Pinpoint the cell where the given text exists, returning its (X, Y) midpoint coordinate. 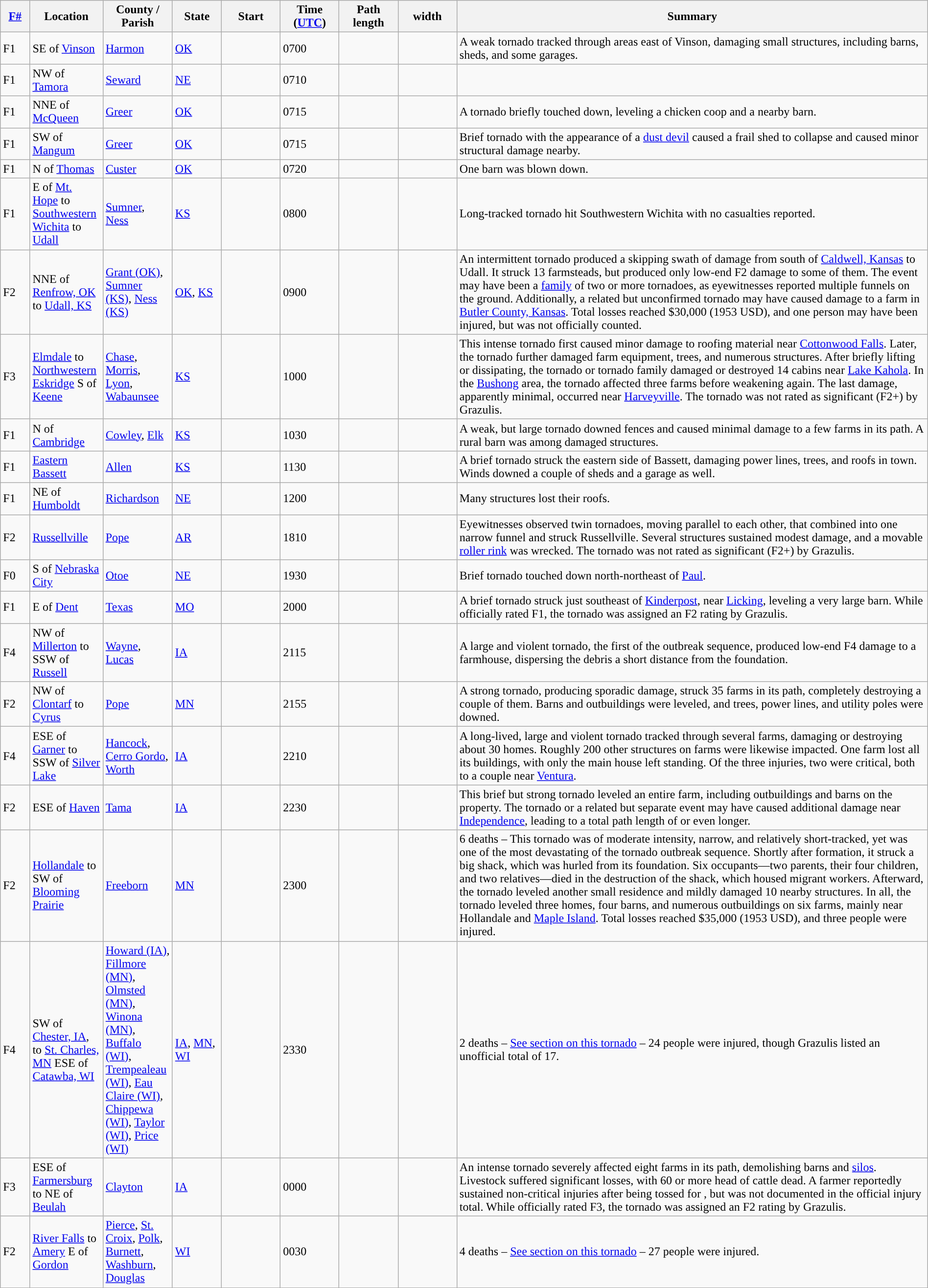
0700 (310, 48)
River Falls to Amery E of Gordon (67, 1252)
ESE of Haven (67, 807)
Grant (OK), Sumner (KS), Ness (KS) (138, 292)
WI (197, 1252)
A weak tornado tracked through areas east of Vinson, damaging small structures, including barns, sheds, and some garages. (692, 48)
N of Cambridge (67, 435)
Freeborn (138, 886)
1030 (310, 435)
2000 (310, 608)
N of Thomas (67, 169)
A tornado briefly touched down, leveling a chicken coop and a nearby barn. (692, 112)
1000 (310, 377)
Path length (369, 17)
0000 (310, 1187)
SW of Mangum (67, 144)
Howard (IA), Fillmore (MN), Olmsted (MN), Winona (MN), Buffalo (WI), Trempealeau (WI), Eau Claire (WI), Chippewa (WI), Taylor (WI), Price (WI) (138, 1049)
1930 (310, 575)
One barn was blown down. (692, 169)
Many structures lost their roofs. (692, 498)
Start (251, 17)
SW of Chester, IA, to St. Charles, MN ESE of Catawba, WI (67, 1049)
Hancock, Cerro Gordo, Worth (138, 756)
F# (15, 17)
Seward (138, 80)
width (427, 17)
ESE of Garner to SSW of Silver Lake (67, 756)
S of Nebraska City (67, 575)
A weak, but large tornado downed fences and caused minimal damage to a few farms in its path. A rural barn was among damaged structures. (692, 435)
State (197, 17)
Wayne, Lucas (138, 653)
0800 (310, 214)
IA, MN, WI (197, 1049)
Sumner, Ness (138, 214)
Custer (138, 169)
NW of Tamora (67, 80)
Brief tornado with the appearance of a dust devil caused a frail shed to collapse and caused minor structural damage nearby. (692, 144)
Cowley, Elk (138, 435)
E of Dent (67, 608)
2115 (310, 653)
Location (67, 17)
2 deaths – See section on this tornado – 24 people were injured, though Grazulis listed an unofficial total of 17. (692, 1049)
2155 (310, 704)
Harmon (138, 48)
NNE of Renfrow, OK to Udall, KS (67, 292)
2210 (310, 756)
AR (197, 537)
Brief tornado touched down north-northeast of Paul. (692, 575)
0720 (310, 169)
NW of Clontarf to Cyrus (67, 704)
1810 (310, 537)
0710 (310, 80)
Eastern Bassett (67, 467)
Chase, Morris, Lyon, Wabaunsee (138, 377)
4 deaths – See section on this tornado – 27 people were injured. (692, 1252)
Clayton (138, 1187)
Hollandale to SW of Blooming Prairie (67, 886)
County / Parish (138, 17)
Texas (138, 608)
1130 (310, 467)
1200 (310, 498)
Summary (692, 17)
Tama (138, 807)
Time (UTC) (310, 17)
F0 (15, 575)
2330 (310, 1049)
OK, KS (197, 292)
Elmdale to Northwestern Eskridge S of Keene (67, 377)
0030 (310, 1252)
SE of Vinson (67, 48)
Richardson (138, 498)
Pierce, St. Croix, Polk, Burnett, Washburn, Douglas (138, 1252)
0900 (310, 292)
ESE of Farmersburg to NE of Beulah (67, 1187)
Long-tracked tornado hit Southwestern Wichita with no casualties reported. (692, 214)
NW of Millerton to SSW of Russell (67, 653)
2230 (310, 807)
Otoe (138, 575)
MO (197, 608)
E of Mt. Hope to Southwestern Wichita to Udall (67, 214)
Allen (138, 467)
2300 (310, 886)
NNE of McQueen (67, 112)
Russellville (67, 537)
NE of Humboldt (67, 498)
